Pinpoint the cell where the given text exists, returning its [x, y] midpoint coordinate. 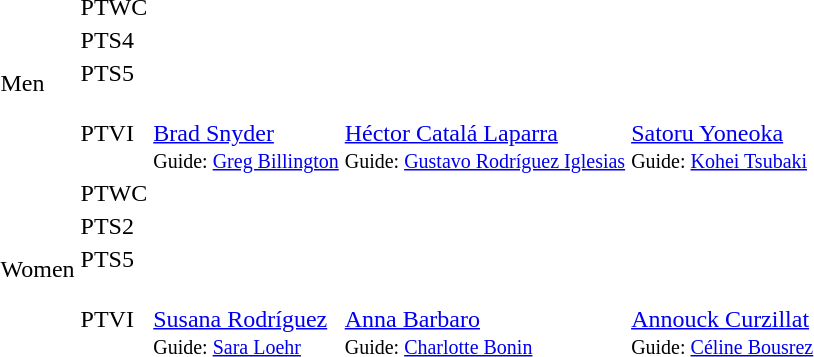
PTS2 [114, 226]
Brad SnyderGuide: Greg Billington [246, 133]
Héctor Catalá LaparraGuide: Gustavo Rodríguez Iglesias [484, 133]
PTS4 [114, 40]
PTVI [114, 133]
PTWC [114, 193]
